Determine the [x, y] coordinate at the center of the cell enclosing the given text.  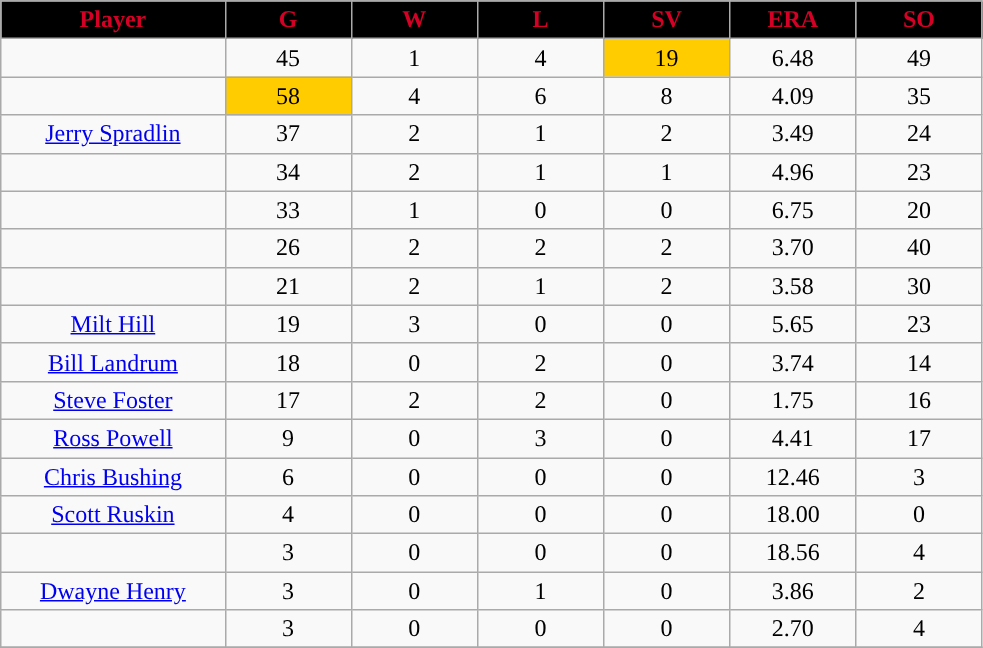
5.65 [793, 324]
SV [667, 20]
8 [667, 96]
21 [288, 286]
35 [919, 96]
Player [113, 20]
3.70 [793, 248]
Jerry Spradlin [113, 134]
33 [288, 210]
20 [919, 210]
Steve Foster [113, 400]
Scott Ruskin [113, 515]
37 [288, 134]
Dwayne Henry [113, 591]
18 [288, 362]
Milt Hill [113, 324]
2.70 [793, 629]
ERA [793, 20]
6.48 [793, 58]
24 [919, 134]
1.75 [793, 400]
W [414, 20]
Bill Landrum [113, 362]
12.46 [793, 477]
34 [288, 172]
G [288, 20]
30 [919, 286]
3.86 [793, 591]
40 [919, 248]
26 [288, 248]
14 [919, 362]
18.00 [793, 515]
18.56 [793, 553]
Chris Bushing [113, 477]
4.09 [793, 96]
L [540, 20]
6.75 [793, 210]
Ross Powell [113, 438]
9 [288, 438]
4.41 [793, 438]
4.96 [793, 172]
3.74 [793, 362]
SO [919, 20]
45 [288, 58]
16 [919, 400]
3.58 [793, 286]
3.49 [793, 134]
58 [288, 96]
49 [919, 58]
